Detect which cell encompasses the target text, then output its (x, y) center coordinate. 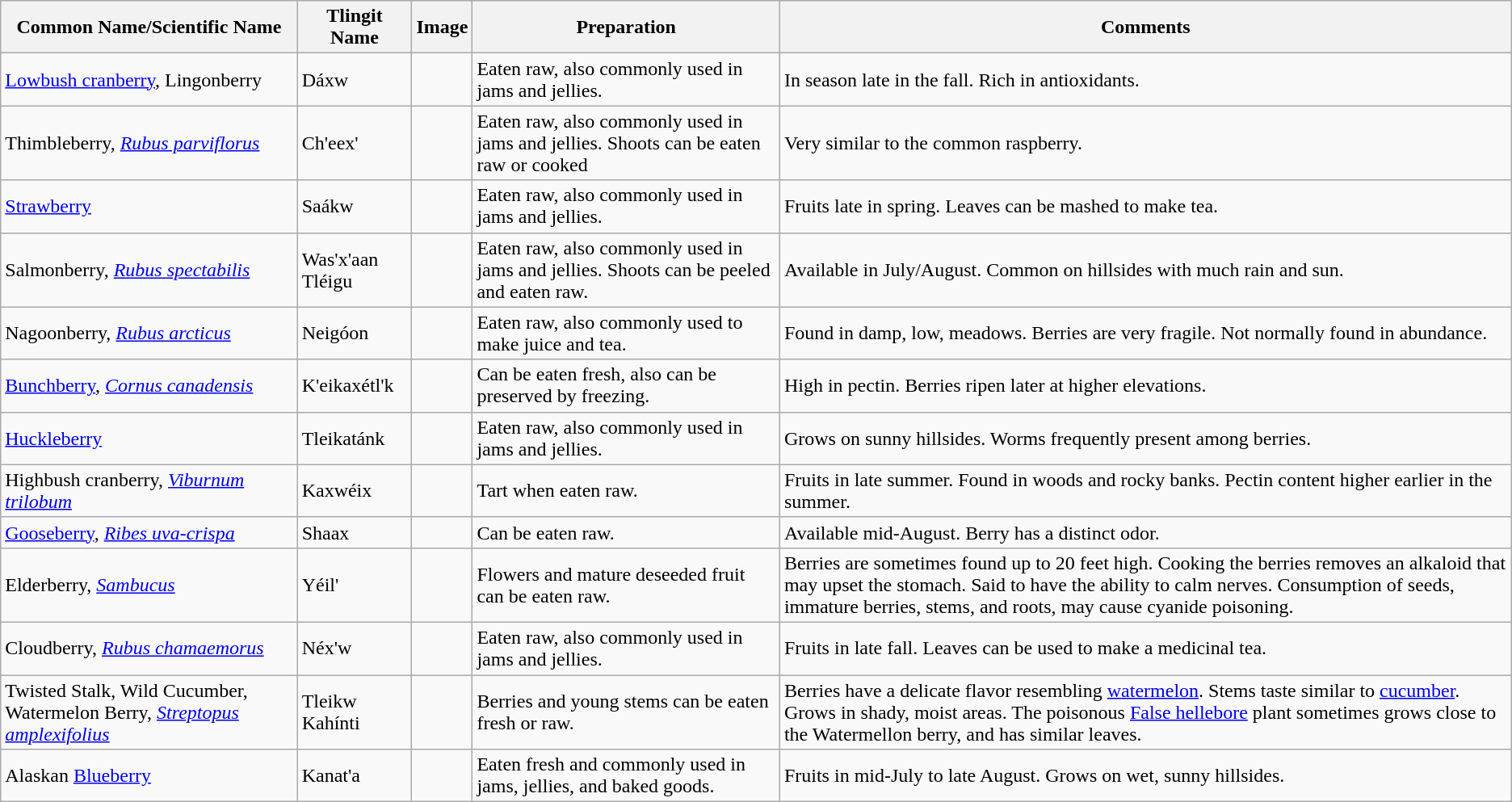
Common Name/Scientific Name (149, 27)
Gooseberry, Ribes uva-crispa (149, 532)
K'eikaxétl'k (355, 386)
High in pectin. Berries ripen later at higher elevations. (1145, 386)
Fruits late in spring. Leaves can be mashed to make tea. (1145, 207)
Very similar to the common raspberry. (1145, 143)
Fruits in late fall. Leaves can be used to make a medicinal tea. (1145, 648)
Alaskan Blueberry (149, 775)
Twisted Stalk, Wild Cucumber, Watermelon Berry, Streptopus amplexifolius (149, 712)
Comments (1145, 27)
Eaten raw, also commonly used in jams and jellies. Shoots can be eaten raw or cooked (627, 143)
Dáxw (355, 79)
In season late in the fall. Rich in antioxidants. (1145, 79)
Was'x'aan Tléigu (355, 270)
Image (443, 27)
Cloudberry, Rubus chamaemorus (149, 648)
Thimbleberry, Rubus parviflorus (149, 143)
Elderberry, Sambucus (149, 585)
Can be eaten fresh, also can be preserved by freezing. (627, 386)
Tleikatánk (355, 438)
Can be eaten raw. (627, 532)
Tart when eaten raw. (627, 491)
Available in July/August. Common on hillsides with much rain and sun. (1145, 270)
Berries and young stems can be eaten fresh or raw. (627, 712)
Huckleberry (149, 438)
Shaax (355, 532)
Ch'eex' (355, 143)
Fruits in mid-July to late August. Grows on wet, sunny hillsides. (1145, 775)
Eaten raw, also commonly used in jams and jellies. Shoots can be peeled and eaten raw. (627, 270)
Néx'w (355, 648)
Flowers and mature deseeded fruit can be eaten raw. (627, 585)
Strawberry (149, 207)
Highbush cranberry, Viburnum trilobum (149, 491)
Grows on sunny hillsides. Worms frequently present among berries. (1145, 438)
Fruits in late summer. Found in woods and rocky banks. Pectin content higher earlier in the summer. (1145, 491)
Found in damp, low, meadows. Berries are very fragile. Not normally found in abundance. (1145, 333)
Bunchberry, Cornus canadensis (149, 386)
Tleikw Kahínti (355, 712)
Salmonberry, Rubus spectabilis (149, 270)
Kaxwéix (355, 491)
Yéil' (355, 585)
Eaten fresh and commonly used in jams, jellies, and baked goods. (627, 775)
Nagoonberry, Rubus arcticus (149, 333)
Neigóon (355, 333)
Kanat'a (355, 775)
Available mid-August. Berry has a distinct odor. (1145, 532)
Preparation (627, 27)
Saákw (355, 207)
Eaten raw, also commonly used to make juice and tea. (627, 333)
Lowbush cranberry, Lingonberry (149, 79)
Tlingit Name (355, 27)
